Find where the given text appears and provide that cell's center as [x, y] coordinate. 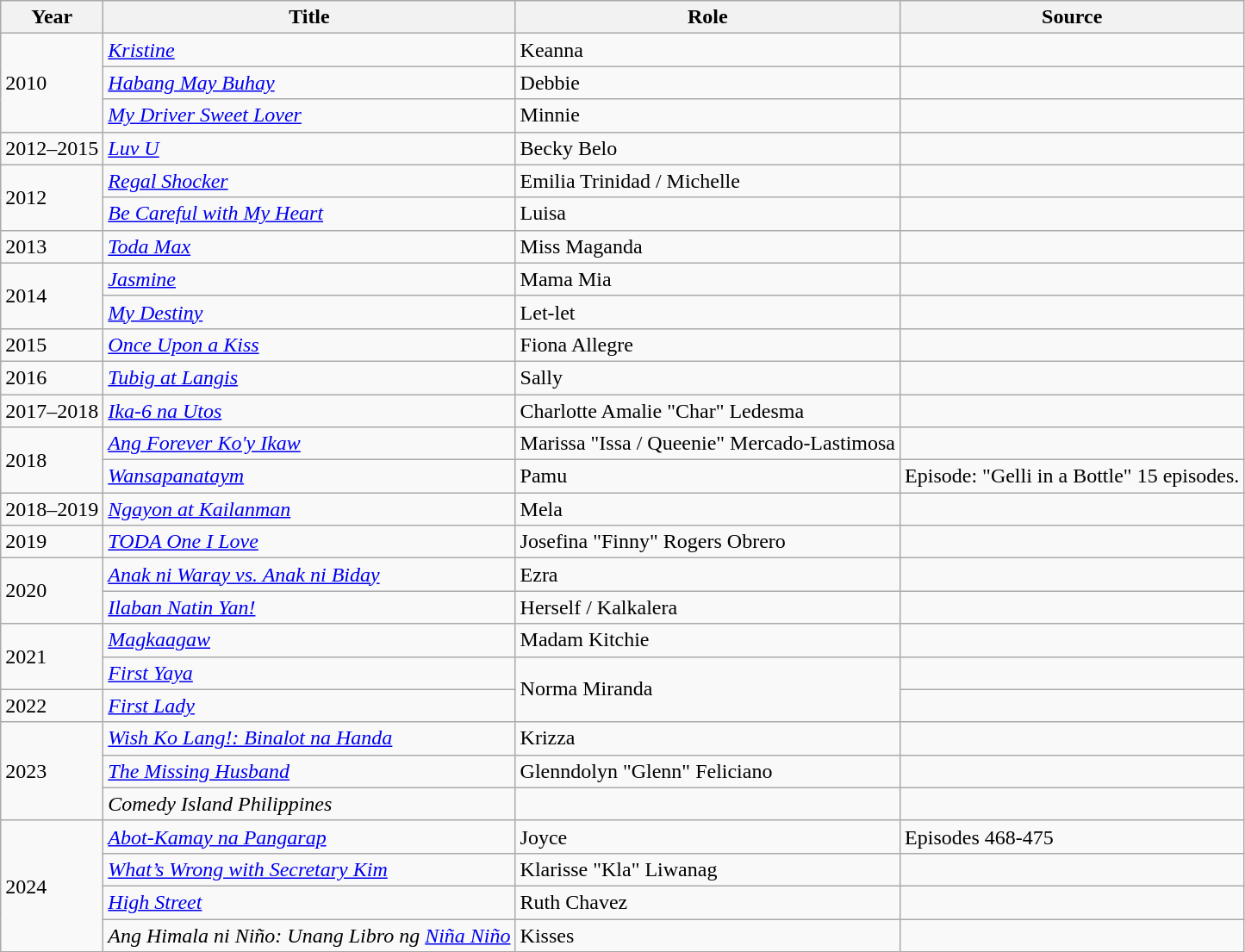
Luv U [309, 148]
Norma Miranda [708, 689]
Madam Kitchie [708, 640]
Emilia Trinidad / Michelle [708, 181]
Ruth Chavez [708, 902]
2024 [52, 886]
Joyce [708, 837]
Let-let [708, 312]
2010 [52, 83]
Once Upon a Kiss [309, 345]
First Lady [309, 706]
Regal Shocker [309, 181]
Jasmine [309, 279]
2022 [52, 706]
Ang Himala ni Niño: Unang Libro ng Niña Niño [309, 935]
Year [52, 17]
Herself / Kalkalera [708, 607]
My Destiny [309, 312]
Mama Mia [708, 279]
Role [708, 17]
Episode: "Gelli in a Bottle" 15 episodes. [1072, 476]
Be Careful with My Heart [309, 214]
Josefina "Finny" Rogers Obrero [708, 542]
Episodes 468-475 [1072, 837]
The Missing Husband [309, 771]
2017–2018 [52, 411]
Ika-6 na Utos [309, 411]
Kristine [309, 50]
Krizza [708, 738]
Kisses [708, 935]
First Yaya [309, 673]
2012–2015 [52, 148]
Ang Forever Ko'y Ikaw [309, 444]
2015 [52, 345]
Pamu [708, 476]
Title [309, 17]
Ezra [708, 575]
2020 [52, 591]
2019 [52, 542]
2012 [52, 197]
Mela [708, 509]
2023 [52, 771]
Miss Maganda [708, 246]
2016 [52, 377]
Sally [708, 377]
Debbie [708, 83]
2018 [52, 460]
Toda Max [309, 246]
What’s Wrong with Secretary Kim [309, 869]
Tubig at Langis [309, 377]
Wansapanataym [309, 476]
Keanna [708, 50]
2018–2019 [52, 509]
Becky Belo [708, 148]
Ngayon at Kailanman [309, 509]
Klarisse "Kla" Liwanag [708, 869]
2021 [52, 656]
Glenndolyn "Glenn" Feliciano [708, 771]
My Driver Sweet Lover [309, 115]
Fiona Allegre [708, 345]
Minnie [708, 115]
TODA One I Love [309, 542]
Comedy Island Philippines [309, 804]
Wish Ko Lang!: Binalot na Handa [309, 738]
Ilaban Natin Yan! [309, 607]
Source [1072, 17]
High Street [309, 902]
Habang May Buhay [309, 83]
Anak ni Waray vs. Anak ni Biday [309, 575]
Charlotte Amalie "Char" Ledesma [708, 411]
Abot-Kamay na Pangarap [309, 837]
Marissa "Issa / Queenie" Mercado-Lastimosa [708, 444]
Luisa [708, 214]
2013 [52, 246]
2014 [52, 296]
Magkaagaw [309, 640]
